Determine the [x, y] coordinate at the center of the cell enclosing the given text.  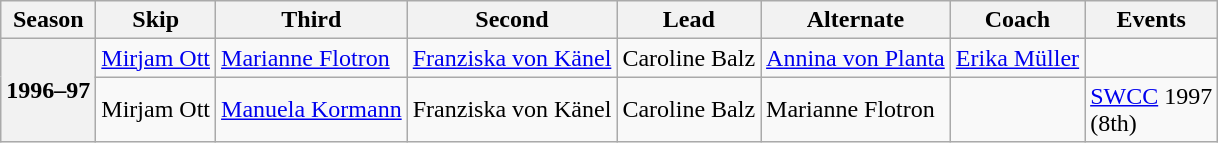
Third [312, 20]
Annina von Planta [856, 58]
SWCC 1997 (8th) [1152, 110]
Season [48, 20]
Skip [156, 20]
Alternate [856, 20]
Erika Müller [1017, 58]
Coach [1017, 20]
Manuela Kormann [312, 110]
1996–97 [48, 90]
Events [1152, 20]
Lead [689, 20]
Second [512, 20]
